Locate the cell with the specified text and output its (X, Y) center coordinate. 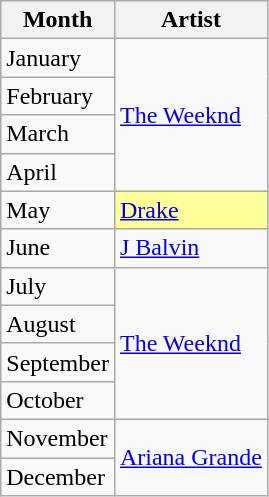
August (58, 324)
Month (58, 20)
Drake (190, 210)
Ariana Grande (190, 457)
June (58, 248)
J Balvin (190, 248)
May (58, 210)
January (58, 58)
July (58, 286)
October (58, 400)
September (58, 362)
April (58, 172)
February (58, 96)
March (58, 134)
Artist (190, 20)
December (58, 477)
November (58, 438)
